Capture the cell that displays the provided text and extract its (x, y) central coordinate. 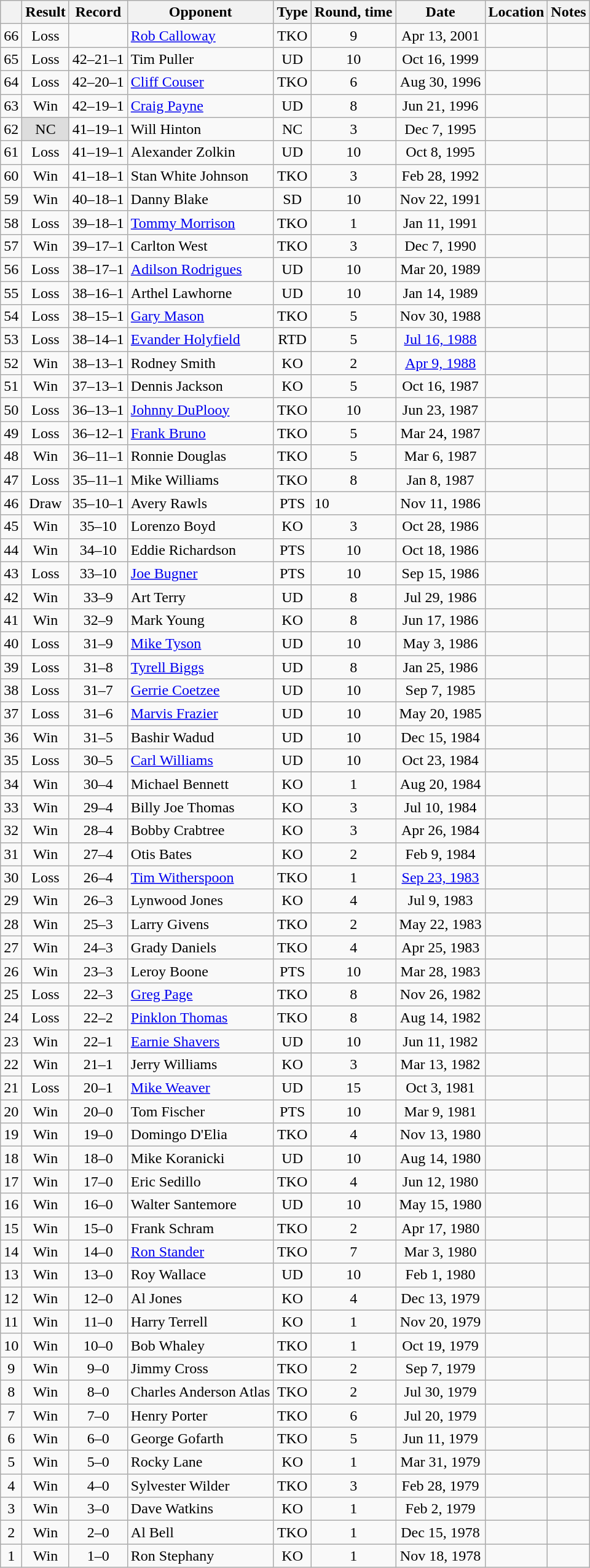
Mar 13, 1982 (440, 1065)
41–18–1 (98, 176)
21–1 (98, 1065)
Leroy Boone (200, 971)
Adilson Rodrigues (200, 269)
Apr 9, 1988 (440, 363)
Oct 28, 1986 (440, 527)
31–7 (98, 691)
42–21–1 (98, 59)
Notes (568, 12)
2–0 (98, 1532)
37–13–1 (98, 386)
Avery Rawls (200, 503)
35–10 (98, 527)
Oct 23, 1984 (440, 761)
Oct 16, 1987 (440, 386)
Nov 22, 1991 (440, 199)
11–0 (98, 1322)
Ron Stander (200, 1252)
Sep 7, 1979 (440, 1368)
Apr 17, 1980 (440, 1228)
Dec 15, 1978 (440, 1532)
Jun 21, 1996 (440, 106)
Aug 14, 1982 (440, 1017)
Feb 1, 1980 (440, 1275)
38–15–1 (98, 316)
13 (11, 1275)
Record (98, 12)
45 (11, 527)
Feb 2, 1979 (440, 1509)
56 (11, 269)
22–1 (98, 1041)
Nov 11, 1986 (440, 503)
Al Jones (200, 1298)
Nov 13, 1980 (440, 1135)
30–4 (98, 784)
Jimmy Cross (200, 1368)
Walter Santemore (200, 1205)
48 (11, 457)
35–11–1 (98, 480)
Jul 30, 1979 (440, 1392)
36–11–1 (98, 457)
29–4 (98, 807)
46 (11, 503)
5–0 (98, 1462)
Mar 20, 1989 (440, 269)
Nov 18, 1978 (440, 1556)
38–14–1 (98, 340)
May 15, 1980 (440, 1205)
Jul 20, 1979 (440, 1415)
Gary Mason (200, 316)
31 (11, 854)
Harry Terrell (200, 1322)
Al Bell (200, 1532)
63 (11, 106)
40 (11, 643)
Dec 13, 1979 (440, 1298)
Dec 7, 1995 (440, 129)
3–0 (98, 1509)
Oct 3, 1981 (440, 1088)
30–5 (98, 761)
19–0 (98, 1135)
Feb 28, 1979 (440, 1486)
Bashir Wadud (200, 737)
Mike Weaver (200, 1088)
50 (11, 410)
36 (11, 737)
58 (11, 222)
25–3 (98, 924)
26–3 (98, 901)
Aug 30, 1996 (440, 82)
35 (11, 761)
Marvis Frazier (200, 714)
33–9 (98, 597)
Earnie Shavers (200, 1041)
34–10 (98, 550)
Mike Williams (200, 480)
Carl Williams (200, 761)
14 (11, 1252)
RTD (293, 340)
Apr 26, 1984 (440, 831)
27–4 (98, 854)
26 (11, 971)
Stan White Johnson (200, 176)
Jun 11, 1979 (440, 1439)
Feb 9, 1984 (440, 854)
Craig Payne (200, 106)
Jun 23, 1987 (440, 410)
18–0 (98, 1158)
Tyrell Biggs (200, 667)
15–0 (98, 1228)
49 (11, 433)
Draw (45, 503)
Joe Bugner (200, 573)
57 (11, 246)
39 (11, 667)
38–16–1 (98, 293)
May 20, 1985 (440, 714)
Jul 29, 1986 (440, 597)
17 (11, 1182)
Grady Daniels (200, 947)
Lynwood Jones (200, 901)
Aug 20, 1984 (440, 784)
1–0 (98, 1556)
Result (45, 12)
Rob Calloway (200, 36)
29 (11, 901)
Oct 16, 1999 (440, 59)
Opponent (200, 12)
Frank Bruno (200, 433)
Mar 3, 1980 (440, 1252)
May 22, 1983 (440, 924)
Johnny DuPlooy (200, 410)
64 (11, 82)
30 (11, 877)
Alexander Zolkin (200, 152)
Bobby Crabtree (200, 831)
65 (11, 59)
62 (11, 129)
24–3 (98, 947)
38–17–1 (98, 269)
Henry Porter (200, 1415)
Lorenzo Boyd (200, 527)
SD (293, 199)
36–12–1 (98, 433)
13–0 (98, 1275)
23 (11, 1041)
Larry Givens (200, 924)
Bob Whaley (200, 1345)
Jun 12, 1980 (440, 1182)
36–13–1 (98, 410)
Jan 8, 1987 (440, 480)
31–9 (98, 643)
Greg Page (200, 994)
20–1 (98, 1088)
Rocky Lane (200, 1462)
Oct 8, 1995 (440, 152)
Pinklon Thomas (200, 1017)
66 (11, 36)
12–0 (98, 1298)
Mar 9, 1981 (440, 1111)
18 (11, 1158)
Ronnie Douglas (200, 457)
39–18–1 (98, 222)
Jan 25, 1986 (440, 667)
Dave Watkins (200, 1509)
Sep 7, 1985 (440, 691)
4–0 (98, 1486)
Jul 10, 1984 (440, 807)
Apr 25, 1983 (440, 947)
Ron Stephany (200, 1556)
27 (11, 947)
38–13–1 (98, 363)
35–10–1 (98, 503)
Eddie Richardson (200, 550)
38 (11, 691)
Type (293, 12)
31–6 (98, 714)
Otis Bates (200, 854)
Mike Tyson (200, 643)
Feb 28, 1992 (440, 176)
26–4 (98, 877)
8–0 (98, 1392)
Billy Joe Thomas (200, 807)
12 (11, 1298)
Round, time (353, 12)
42 (11, 597)
7–0 (98, 1415)
52 (11, 363)
39–17–1 (98, 246)
Tommy Morrison (200, 222)
Sep 23, 1983 (440, 877)
Mike Koranicki (200, 1158)
Dec 15, 1984 (440, 737)
31–5 (98, 737)
Tom Fischer (200, 1111)
Arthel Lawhorne (200, 293)
10–0 (98, 1345)
53 (11, 340)
61 (11, 152)
19 (11, 1135)
44 (11, 550)
21 (11, 1088)
Nov 20, 1979 (440, 1322)
54 (11, 316)
Jun 11, 1982 (440, 1041)
Cliff Couser (200, 82)
37 (11, 714)
25 (11, 994)
Dennis Jackson (200, 386)
Date (440, 12)
Tim Witherspoon (200, 877)
34 (11, 784)
Mar 31, 1979 (440, 1462)
33 (11, 807)
Art Terry (200, 597)
Carlton West (200, 246)
20 (11, 1111)
Oct 18, 1986 (440, 550)
Mar 28, 1983 (440, 971)
28 (11, 924)
Mark Young (200, 620)
40–18–1 (98, 199)
16 (11, 1205)
28–4 (98, 831)
Danny Blake (200, 199)
42–19–1 (98, 106)
59 (11, 199)
Jun 17, 1986 (440, 620)
Roy Wallace (200, 1275)
Frank Schram (200, 1228)
Eric Sedillo (200, 1182)
42–20–1 (98, 82)
41 (11, 620)
Nov 30, 1988 (440, 316)
16–0 (98, 1205)
May 3, 1986 (440, 643)
60 (11, 176)
Rodney Smith (200, 363)
Location (516, 12)
17–0 (98, 1182)
9–0 (98, 1368)
George Gofarth (200, 1439)
Jan 14, 1989 (440, 293)
Mar 6, 1987 (440, 457)
43 (11, 573)
Aug 14, 1980 (440, 1158)
Jan 11, 1991 (440, 222)
6–0 (98, 1439)
55 (11, 293)
Jul 16, 1988 (440, 340)
31–8 (98, 667)
Apr 13, 2001 (440, 36)
Charles Anderson Atlas (200, 1392)
Sep 15, 1986 (440, 573)
Domingo D'Elia (200, 1135)
Nov 26, 1982 (440, 994)
47 (11, 480)
51 (11, 386)
32 (11, 831)
Evander Holyfield (200, 340)
33–10 (98, 573)
Mar 24, 1987 (440, 433)
Tim Puller (200, 59)
22–2 (98, 1017)
23–3 (98, 971)
22–3 (98, 994)
Dec 7, 1990 (440, 246)
Will Hinton (200, 129)
22 (11, 1065)
24 (11, 1017)
Gerrie Coetzee (200, 691)
32–9 (98, 620)
Sylvester Wilder (200, 1486)
14–0 (98, 1252)
11 (11, 1322)
Jerry Williams (200, 1065)
Michael Bennett (200, 784)
20–0 (98, 1111)
Jul 9, 1983 (440, 901)
Oct 19, 1979 (440, 1345)
